Search for the cell housing the specified text and yield its (X, Y) center coordinate. 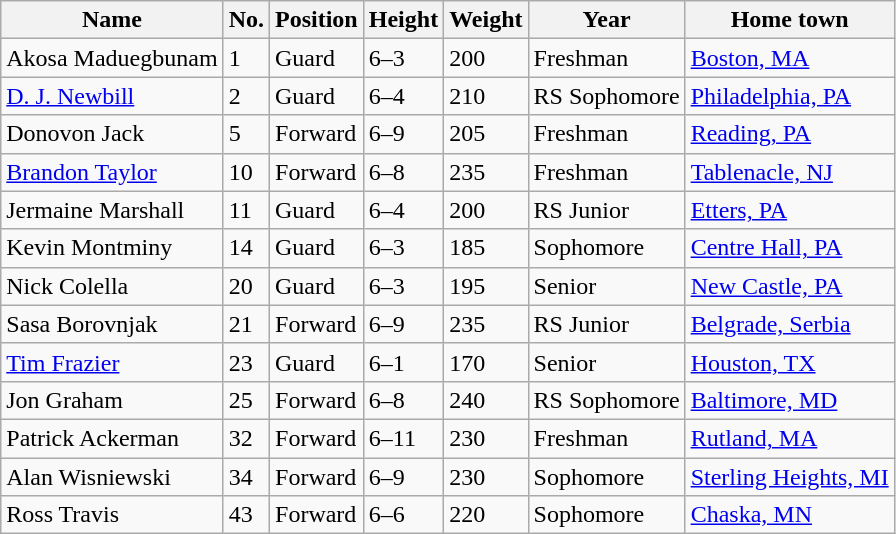
Chaska, MN (790, 515)
32 (246, 438)
11 (246, 210)
Position (317, 20)
Alan Wisniewski (112, 477)
Donovon Jack (112, 134)
240 (486, 400)
170 (486, 362)
2 (246, 96)
10 (246, 172)
210 (486, 96)
Tablenacle, NJ (790, 172)
20 (246, 286)
Sterling Heights, MI (790, 477)
Ross Travis (112, 515)
Tim Frazier (112, 362)
Belgrade, Serbia (790, 324)
Brandon Taylor (112, 172)
5 (246, 134)
Rutland, MA (790, 438)
New Castle, PA (790, 286)
43 (246, 515)
6–11 (403, 438)
185 (486, 248)
No. (246, 20)
Reading, PA (790, 134)
25 (246, 400)
Boston, MA (790, 58)
21 (246, 324)
Jermaine Marshall (112, 210)
Baltimore, MD (790, 400)
Height (403, 20)
23 (246, 362)
205 (486, 134)
Centre Hall, PA (790, 248)
Akosa Maduegbunam (112, 58)
Nick Colella (112, 286)
6–6 (403, 515)
Patrick Ackerman (112, 438)
Jon Graham (112, 400)
D. J. Newbill (112, 96)
1 (246, 58)
Sasa Borovnjak (112, 324)
Home town (790, 20)
Philadelphia, PA (790, 96)
Year (606, 20)
34 (246, 477)
Kevin Montminy (112, 248)
6–1 (403, 362)
220 (486, 515)
14 (246, 248)
Houston, TX (790, 362)
Etters, PA (790, 210)
Weight (486, 20)
195 (486, 286)
Name (112, 20)
